Search for the cell housing the specified text and yield its (x, y) center coordinate. 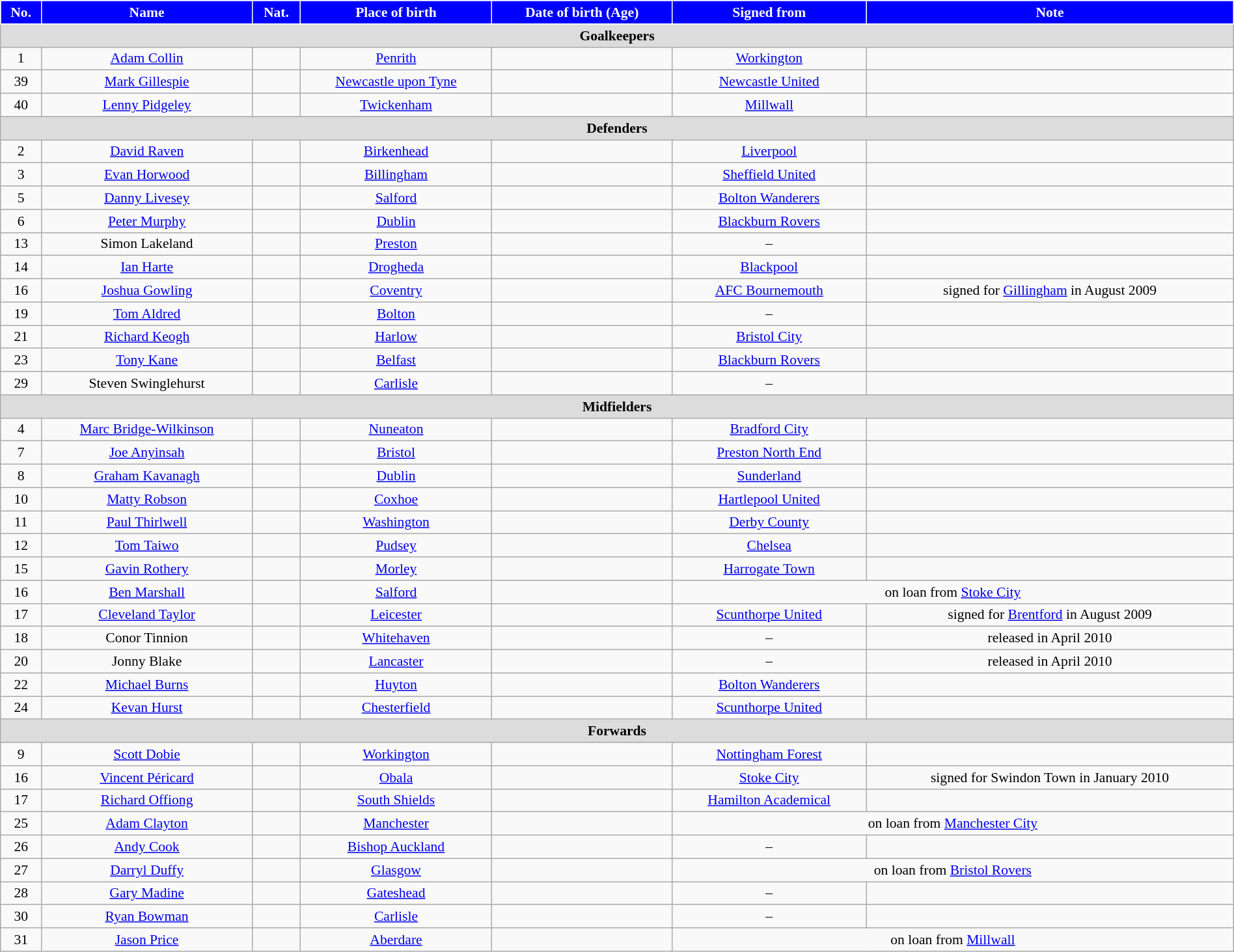
Morley (396, 569)
Conor Tinnion (147, 638)
Signed from (769, 12)
Derby County (769, 523)
Bristol (396, 453)
Chesterfield (396, 708)
Harlow (396, 337)
Scott Dobie (147, 754)
on loan from Manchester City (953, 824)
Liverpool (769, 152)
8 (21, 476)
Place of birth (396, 12)
Hartlepool United (769, 499)
Harrogate Town (769, 569)
24 (21, 708)
39 (21, 82)
Newcastle United (769, 82)
Richard Keogh (147, 337)
31 (21, 940)
14 (21, 267)
Joshua Gowling (147, 291)
Paul Thirlwell (147, 523)
Nat. (277, 12)
Aberdare (396, 940)
Lancaster (396, 662)
Huyton (396, 685)
19 (21, 314)
Gavin Rothery (147, 569)
40 (21, 105)
Date of birth (Age) (582, 12)
20 (21, 662)
Nuneaton (396, 429)
Midfielders (617, 407)
5 (21, 198)
Manchester (396, 824)
Newcastle upon Tyne (396, 82)
Bradford City (769, 429)
Andy Cook (147, 847)
12 (21, 546)
3 (21, 175)
Tom Taiwo (147, 546)
27 (21, 870)
Cleveland Taylor (147, 615)
Michael Burns (147, 685)
Hamilton Academical (769, 800)
on loan from Stoke City (953, 592)
4 (21, 429)
signed for Brentford in August 2009 (1050, 615)
30 (21, 917)
Peter Murphy (147, 221)
Vincent Péricard (147, 778)
Joe Anyinsah (147, 453)
Matty Robson (147, 499)
Defenders (617, 128)
Bristol City (769, 337)
Jonny Blake (147, 662)
Nottingham Forest (769, 754)
1 (21, 59)
on loan from Bristol Rovers (953, 870)
Steven Swinglehurst (147, 383)
21 (21, 337)
Evan Horwood (147, 175)
28 (21, 893)
Darryl Duffy (147, 870)
29 (21, 383)
Jason Price (147, 940)
22 (21, 685)
signed for Swindon Town in January 2010 (1050, 778)
Birkenhead (396, 152)
signed for Gillingham in August 2009 (1050, 291)
Mark Gillespie (147, 82)
Name (147, 12)
Coventry (396, 291)
South Shields (396, 800)
Ben Marshall (147, 592)
Adam Clayton (147, 824)
Billingham (396, 175)
Coxhoe (396, 499)
15 (21, 569)
Ian Harte (147, 267)
Kevan Hurst (147, 708)
Obala (396, 778)
Goalkeepers (617, 36)
Adam Collin (147, 59)
AFC Bournemouth (769, 291)
Penrith (396, 59)
Tom Aldred (147, 314)
Drogheda (396, 267)
Belfast (396, 360)
Bolton (396, 314)
Pudsey (396, 546)
10 (21, 499)
Marc Bridge-Wilkinson (147, 429)
23 (21, 360)
Preston North End (769, 453)
Forwards (617, 731)
Glasgow (396, 870)
David Raven (147, 152)
Graham Kavanagh (147, 476)
Blackpool (769, 267)
7 (21, 453)
Twickenham (396, 105)
13 (21, 244)
Leicester (396, 615)
Sunderland (769, 476)
25 (21, 824)
Richard Offiong (147, 800)
26 (21, 847)
Whitehaven (396, 638)
Sheffield United (769, 175)
Stoke City (769, 778)
Gary Madine (147, 893)
11 (21, 523)
Preston (396, 244)
Bishop Auckland (396, 847)
Washington (396, 523)
9 (21, 754)
6 (21, 221)
Lenny Pidgeley (147, 105)
Note (1050, 12)
on loan from Millwall (953, 940)
Gateshead (396, 893)
2 (21, 152)
Tony Kane (147, 360)
18 (21, 638)
Danny Livesey (147, 198)
Chelsea (769, 546)
Ryan Bowman (147, 917)
Millwall (769, 105)
Simon Lakeland (147, 244)
No. (21, 12)
